Return [X, Y] of the center of cell containing provided text 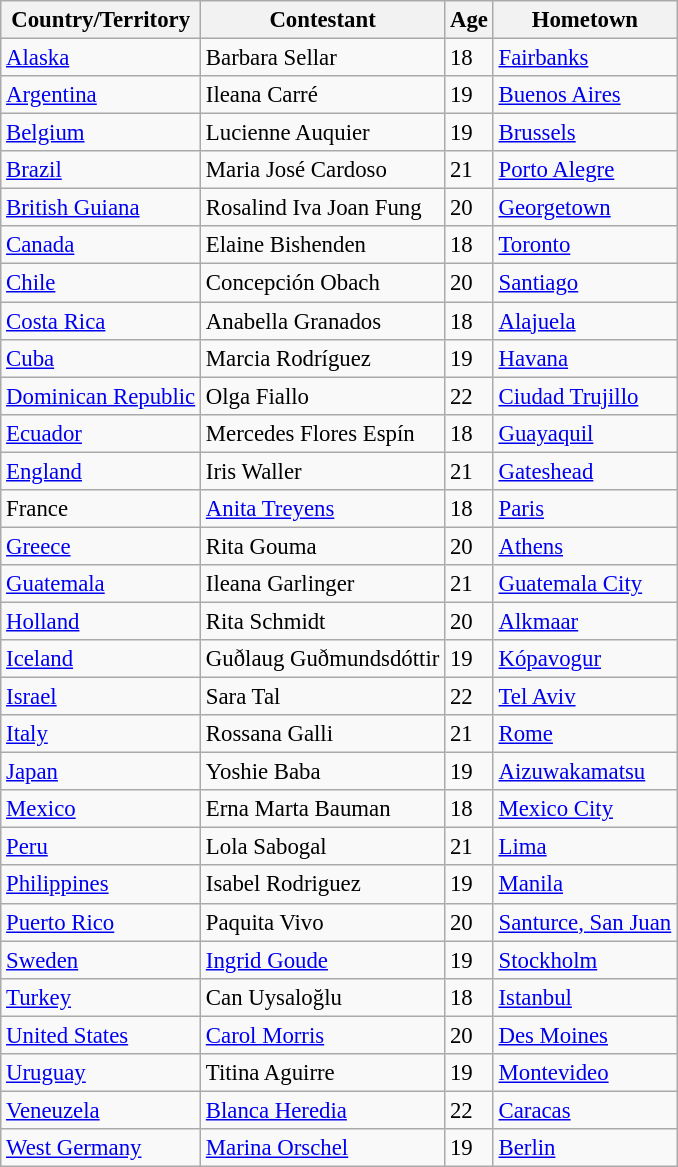
Carol Morris [323, 1035]
Des Moines [584, 1035]
Maria José Cardoso [323, 170]
Yoshie Baba [323, 772]
Alaska [101, 58]
Iceland [101, 659]
Paris [584, 509]
Barbara Sellar [323, 58]
Isabel Rodriguez [323, 885]
Puerto Rico [101, 922]
Santurce, San Juan [584, 922]
Lima [584, 847]
Lola Sabogal [323, 847]
Berlin [584, 1148]
Uruguay [101, 1073]
Guayaquil [584, 433]
Chile [101, 283]
Holland [101, 621]
Rossana Galli [323, 734]
Dominican Republic [101, 396]
Argentina [101, 95]
Guatemala [101, 584]
Manila [584, 885]
Country/Territory [101, 20]
Porto Alegre [584, 170]
Belgium [101, 133]
Ecuador [101, 433]
Erna Marta Bauman [323, 809]
Fairbanks [584, 58]
Lucienne Auquier [323, 133]
Rome [584, 734]
Elaine Bishenden [323, 245]
Aizuwakamatsu [584, 772]
United States [101, 1035]
Ileana Garlinger [323, 584]
Veneuzela [101, 1110]
Gateshead [584, 471]
Contestant [323, 20]
Havana [584, 358]
Kópavogur [584, 659]
Rosalind Iva Joan Fung [323, 208]
Greece [101, 546]
Marcia Rodríguez [323, 358]
Istanbul [584, 997]
Titina Aguirre [323, 1073]
Guatemala City [584, 584]
Can Uysaloğlu [323, 997]
Italy [101, 734]
Montevideo [584, 1073]
Philippines [101, 885]
Olga Fiallo [323, 396]
Canada [101, 245]
Alajuela [584, 321]
Guðlaug Guðmundsdóttir [323, 659]
France [101, 509]
Ingrid Goude [323, 960]
Brussels [584, 133]
Marina Orschel [323, 1148]
Mexico [101, 809]
Rita Schmidt [323, 621]
Sweden [101, 960]
Iris Waller [323, 471]
Ileana Carré [323, 95]
Rita Gouma [323, 546]
West Germany [101, 1148]
Mexico City [584, 809]
Toronto [584, 245]
Blanca Heredia [323, 1110]
Paquita Vivo [323, 922]
England [101, 471]
Mercedes Flores Espín [323, 433]
British Guiana [101, 208]
Tel Aviv [584, 697]
Sara Tal [323, 697]
Ciudad Trujillo [584, 396]
Costa Rica [101, 321]
Athens [584, 546]
Japan [101, 772]
Hometown [584, 20]
Turkey [101, 997]
Anita Treyens [323, 509]
Santiago [584, 283]
Georgetown [584, 208]
Concepción Obach [323, 283]
Cuba [101, 358]
Israel [101, 697]
Brazil [101, 170]
Peru [101, 847]
Stockholm [584, 960]
Caracas [584, 1110]
Anabella Granados [323, 321]
Alkmaar [584, 621]
Buenos Aires [584, 95]
Age [470, 20]
